Capture the cell that displays the provided text and extract its [X, Y] central coordinate. 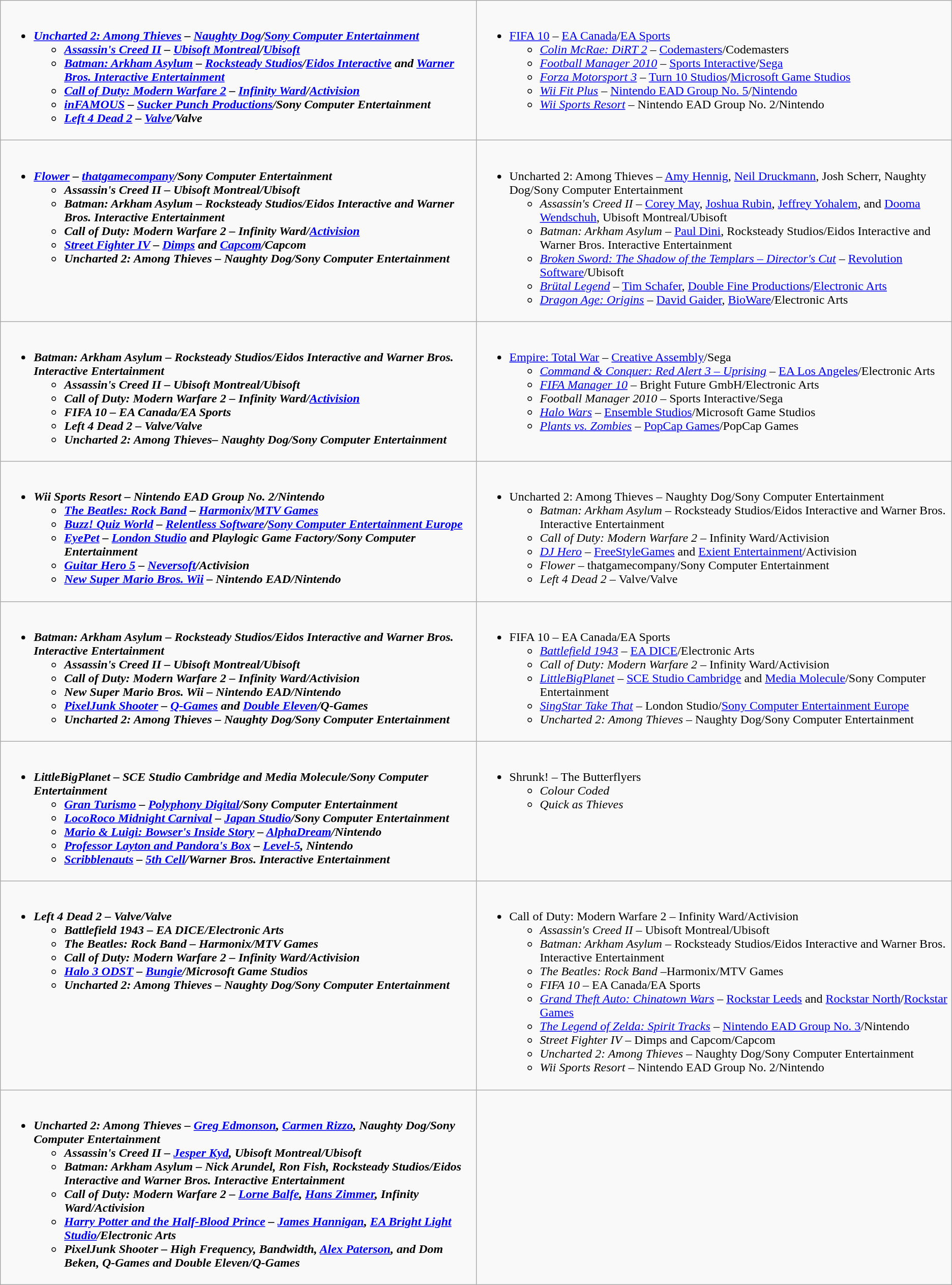
Shrunk! – The ButterflyersColour CodedQuick as Thieves [714, 811]
